For the text-containing cell, return its midpoint in [X, Y] coordinate format. 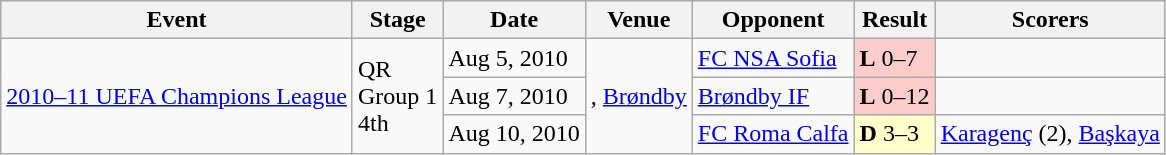
FC Roma Calfa [773, 134]
Brøndby IF [773, 96]
Event [177, 20]
QRGroup 14th [397, 96]
Result [894, 20]
Stage [397, 20]
Scorers [1050, 20]
Date [514, 20]
FC NSA Sofia [773, 58]
2010–11 UEFA Champions League [177, 96]
L 0–12 [894, 96]
, Brøndby [638, 96]
Opponent [773, 20]
Aug 5, 2010 [514, 58]
Venue [638, 20]
Aug 7, 2010 [514, 96]
L 0–7 [894, 58]
Aug 10, 2010 [514, 134]
D 3–3 [894, 134]
Karagenç (2), Başkaya [1050, 134]
